For the text-containing cell, return its midpoint in (x, y) coordinate format. 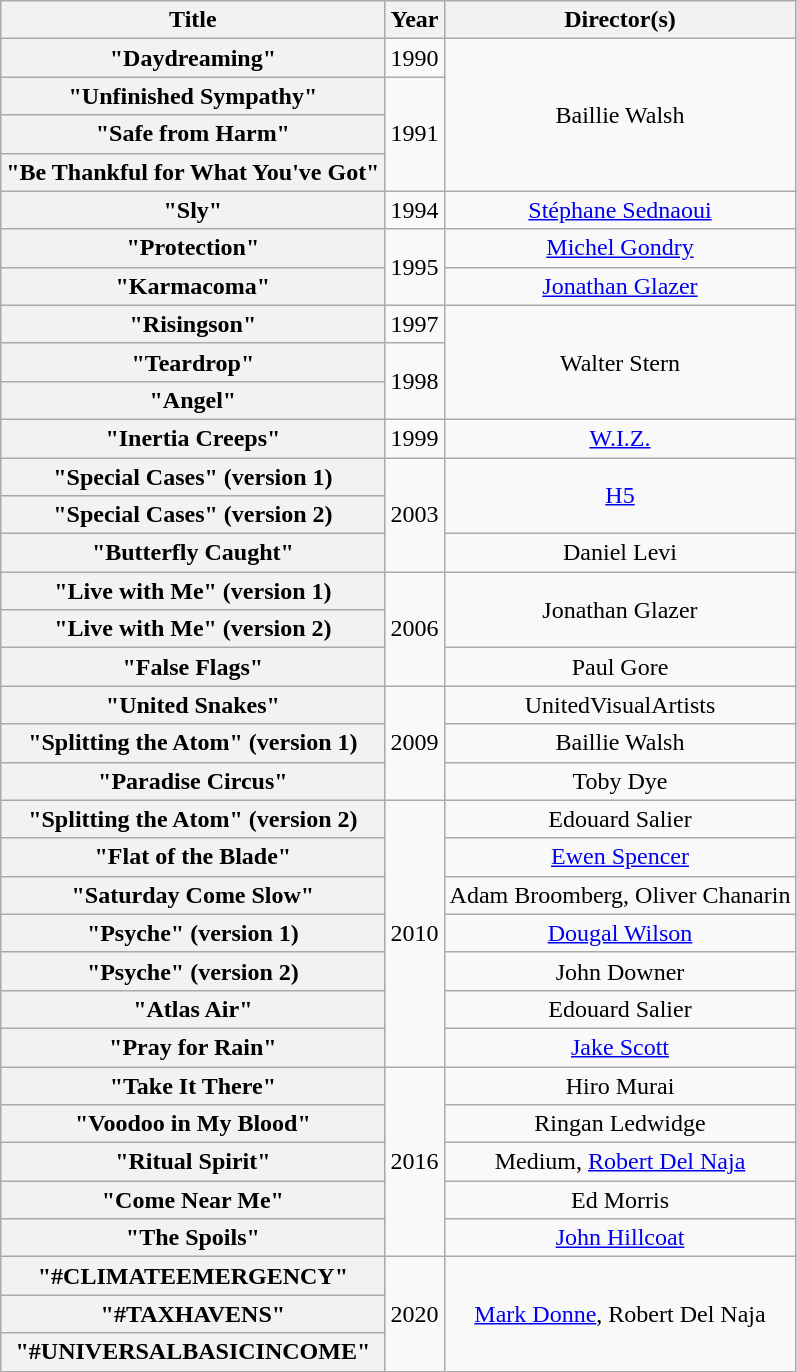
Paul Gore (620, 667)
H5 (620, 496)
"Saturday Come Slow" (193, 895)
"Safe from Harm" (193, 134)
"Karmacoma" (193, 286)
"Protection" (193, 248)
"#TAXHAVENS" (193, 1314)
"Special Cases" (version 1) (193, 477)
2003 (414, 515)
1997 (414, 324)
Hiro Murai (620, 1085)
"Sly" (193, 210)
"False Flags" (193, 667)
"United Snakes" (193, 705)
"Butterfly Caught" (193, 553)
2020 (414, 1314)
"Atlas Air" (193, 1009)
"Live with Me" (version 1) (193, 591)
Ewen Spencer (620, 857)
"Unfinished Sympathy" (193, 96)
1998 (414, 381)
"Be Thankful for What You've Got" (193, 172)
"Inertia Creeps" (193, 438)
2006 (414, 629)
"Splitting the Atom" (version 2) (193, 819)
Title (193, 20)
"Voodoo in My Blood" (193, 1124)
1994 (414, 210)
Dougal Wilson (620, 933)
Michel Gondry (620, 248)
"Flat of the Blade" (193, 857)
John Hillcoat (620, 1238)
"Take It There" (193, 1085)
"The Spoils" (193, 1238)
"Daydreaming" (193, 58)
1999 (414, 438)
Year (414, 20)
"Teardrop" (193, 362)
2009 (414, 743)
Toby Dye (620, 781)
Jake Scott (620, 1047)
Medium, Robert Del Naja (620, 1162)
"Risingson" (193, 324)
Director(s) (620, 20)
"Come Near Me" (193, 1200)
"Pray for Rain" (193, 1047)
"Paradise Circus" (193, 781)
John Downer (620, 971)
"Ritual Spirit" (193, 1162)
"#UNIVERSALBASICINCOME" (193, 1352)
"#CLIMATEEMERGENCY" (193, 1276)
Adam Broomberg, Oliver Chanarin (620, 895)
2010 (414, 933)
Mark Donne, Robert Del Naja (620, 1314)
1990 (414, 58)
Ringan Ledwidge (620, 1124)
"Live with Me" (version 2) (193, 629)
Walter Stern (620, 362)
Stéphane Sednaoui (620, 210)
Daniel Levi (620, 553)
1991 (414, 134)
UnitedVisualArtists (620, 705)
W.I.Z. (620, 438)
"Psyche" (version 2) (193, 971)
"Splitting the Atom" (version 1) (193, 743)
2016 (414, 1161)
1995 (414, 267)
"Angel" (193, 400)
Ed Morris (620, 1200)
"Special Cases" (version 2) (193, 515)
"Psyche" (version 1) (193, 933)
